Scan for the cell matching the given text and deliver its (x, y) coordinate at center. 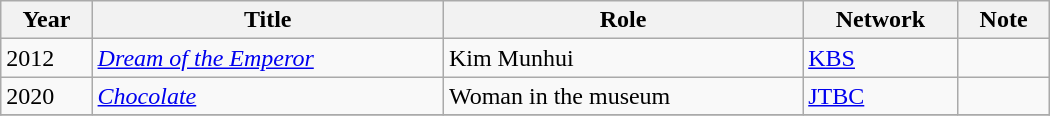
JTBC (880, 96)
2020 (46, 96)
Network (880, 20)
Kim Munhui (622, 58)
Title (268, 20)
Woman in the museum (622, 96)
KBS (880, 58)
Year (46, 20)
Chocolate (268, 96)
Dream of the Emperor (268, 58)
Role (622, 20)
2012 (46, 58)
Note (1004, 20)
